Detect which cell encompasses the target text, then output its (x, y) center coordinate. 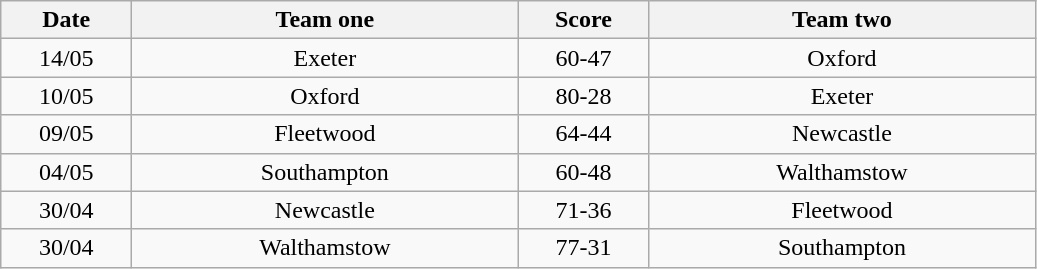
77-31 (584, 248)
Date (66, 20)
10/05 (66, 96)
71-36 (584, 210)
Team two (842, 20)
Score (584, 20)
04/05 (66, 172)
60-48 (584, 172)
80-28 (584, 96)
64-44 (584, 134)
Team one (325, 20)
14/05 (66, 58)
60-47 (584, 58)
09/05 (66, 134)
